From the cell containing the given text, extract its center point as [X, Y] coordinate. 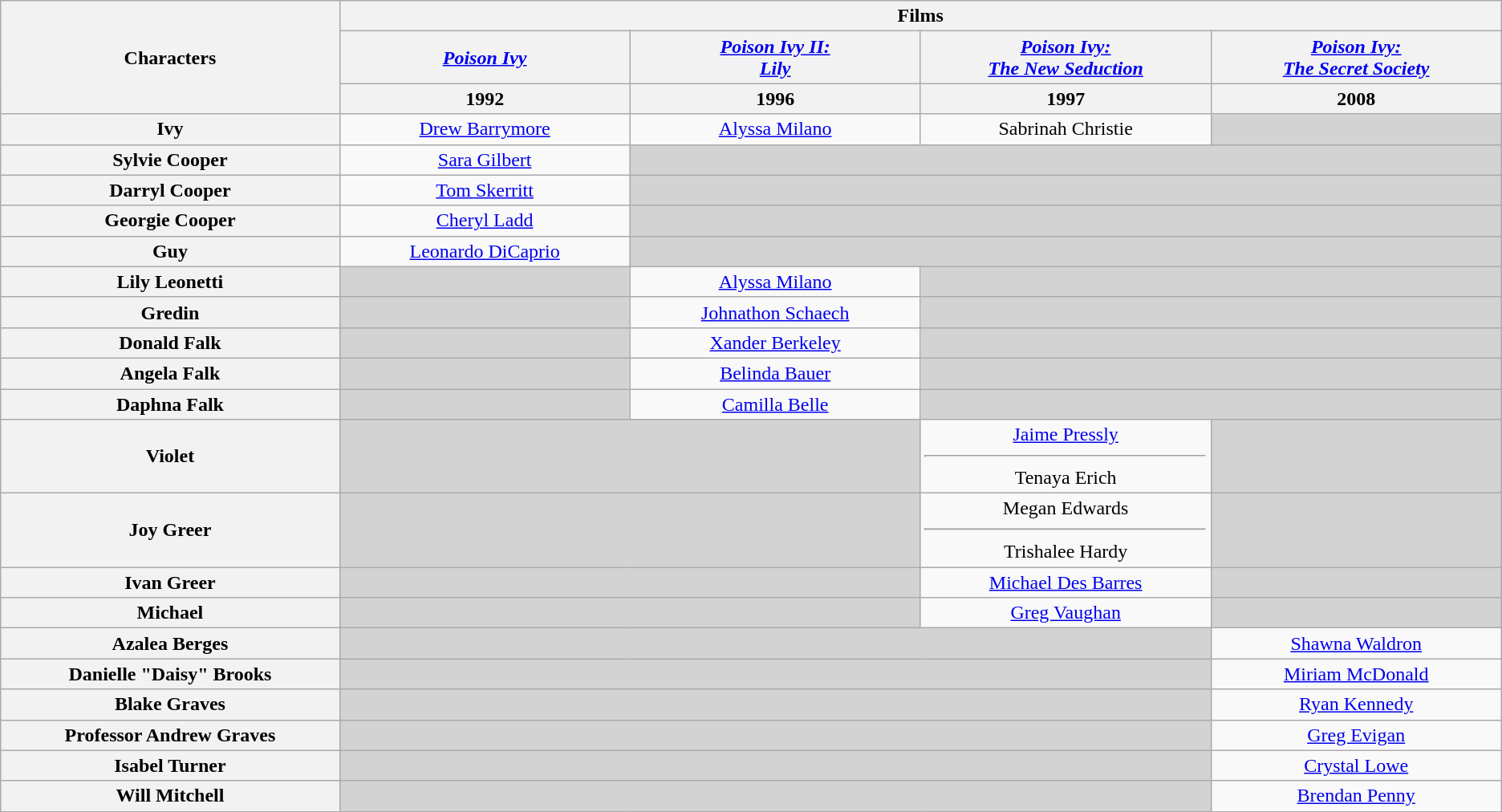
Ivan Greer [170, 583]
Poison Ivy: The Secret Society [1356, 58]
Blake Graves [170, 704]
Lily Leonetti [170, 282]
Greg Vaughan [1066, 613]
1996 [775, 99]
Greg Evigan [1356, 735]
Georgie Cooper [170, 221]
Professor Andrew Graves [170, 735]
Gredin [170, 312]
Angela Falk [170, 373]
Violet [170, 457]
1992 [485, 99]
Crystal Lowe [1356, 765]
Sylvie Cooper [170, 160]
Poison Ivy: The New Seduction [1066, 58]
Ryan Kennedy [1356, 704]
Cheryl Ladd [485, 221]
Drew Barrymore [485, 129]
Will Mitchell [170, 796]
Michael Des Barres [1066, 583]
2008 [1356, 99]
Tom Skerritt [485, 190]
Characters [170, 58]
Donald Falk [170, 343]
Xander Berkeley [775, 343]
Leonardo DiCaprio [485, 251]
Michael [170, 613]
Darryl Cooper [170, 190]
Guy [170, 251]
Sara Gilbert [485, 160]
Poison Ivy [485, 58]
Belinda Bauer [775, 373]
Jaime PresslyTenaya Erich [1066, 457]
Azalea Berges [170, 644]
1997 [1066, 99]
Poison Ivy II: Lily [775, 58]
Miriam McDonald [1356, 674]
Shawna Waldron [1356, 644]
Ivy [170, 129]
Films [920, 16]
Danielle "Daisy" Brooks [170, 674]
Megan EdwardsTrishalee Hardy [1066, 530]
Johnathon Schaech [775, 312]
Daphna Falk [170, 404]
Joy Greer [170, 530]
Brendan Penny [1356, 796]
Camilla Belle [775, 404]
Isabel Turner [170, 765]
Sabrinah Christie [1066, 129]
